Detect which cell encompasses the target text, then output its (X, Y) center coordinate. 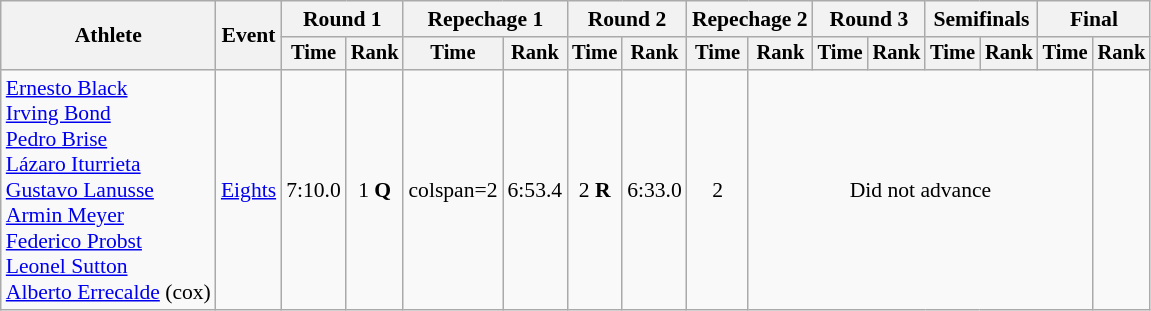
Semifinals (981, 19)
Event (248, 36)
Final (1094, 19)
1 Q (375, 190)
Round 1 (342, 19)
Athlete (108, 36)
Repechage 2 (750, 19)
Eights (248, 190)
Ernesto Black Irving Bond Pedro Brise Lázaro Iturrieta Gustavo Lanusse Armin Meyer Federico Probst Leonel Sutton Alberto Errecalde (cox) (108, 190)
2 (718, 190)
Repechage 1 (485, 19)
6:53.4 (534, 190)
colspan=2 (452, 190)
Round 3 (869, 19)
7:10.0 (314, 190)
2 R (594, 190)
6:33.0 (654, 190)
Did not advance (920, 190)
Round 2 (627, 19)
